Detect which cell encompasses the target text, then output its [X, Y] center coordinate. 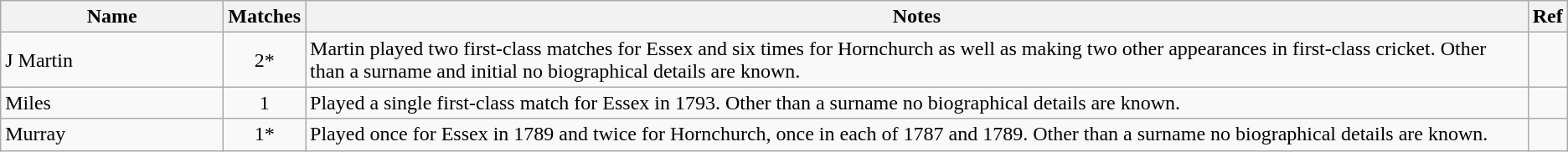
1 [265, 103]
J Martin [112, 60]
2* [265, 60]
1* [265, 134]
Name [112, 17]
Miles [112, 103]
Notes [917, 17]
Ref [1548, 17]
Matches [265, 17]
Murray [112, 134]
Played once for Essex in 1789 and twice for Hornchurch, once in each of 1787 and 1789. Other than a surname no biographical details are known. [917, 134]
Played a single first-class match for Essex in 1793. Other than a surname no biographical details are known. [917, 103]
